Identify which cell holds the provided text, then report its (X, Y) central coordinate. 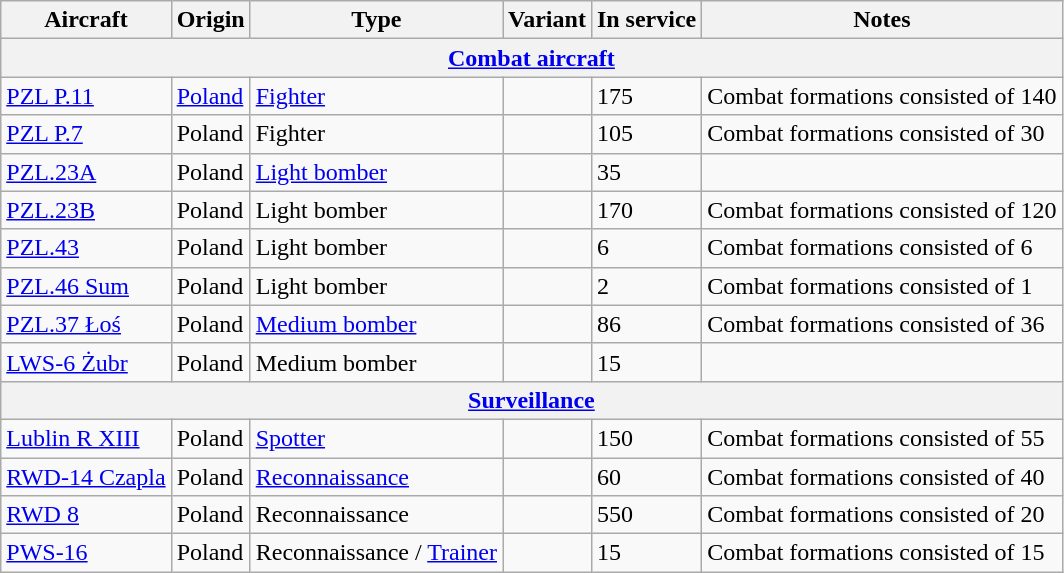
In service (646, 20)
Combat formations consisted of 6 (882, 248)
Combat formations consisted of 55 (882, 438)
PZL P.7 (86, 134)
PZL.46 Sum (86, 286)
86 (646, 324)
105 (646, 134)
Combat formations consisted of 120 (882, 210)
PWS-16 (86, 553)
RWD 8 (86, 515)
Lublin R XIII (86, 438)
RWD-14 Czapla (86, 477)
60 (646, 477)
PZL.43 (86, 248)
Combat formations consisted of 20 (882, 515)
35 (646, 172)
Combat formations consisted of 15 (882, 553)
Combat formations consisted of 40 (882, 477)
PZL.37 Łoś (86, 324)
175 (646, 96)
Surveillance (532, 400)
Type (376, 20)
Notes (882, 20)
Combat formations consisted of 1 (882, 286)
PZL P.11 (86, 96)
2 (646, 286)
Reconnaissance / Trainer (376, 553)
Origin (210, 20)
550 (646, 515)
Combat aircraft (532, 58)
150 (646, 438)
Combat formations consisted of 140 (882, 96)
Combat formations consisted of 30 (882, 134)
Spotter (376, 438)
PZL.23B (86, 210)
6 (646, 248)
LWS-6 Żubr (86, 362)
170 (646, 210)
Variant (548, 20)
Aircraft (86, 20)
PZL.23A (86, 172)
Combat formations consisted of 36 (882, 324)
